Search for the cell housing the specified text and yield its (X, Y) center coordinate. 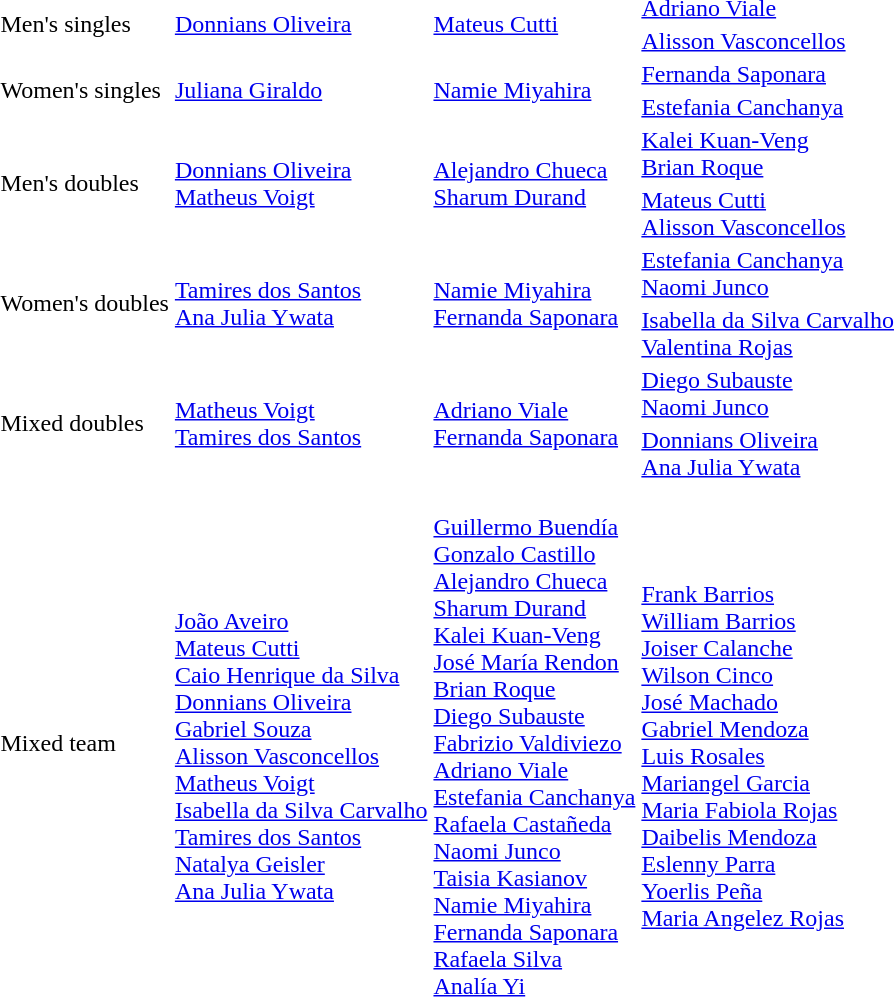
Matheus Voigt Tamires dos Santos (301, 424)
Namie Miyahira (534, 90)
Alejandro Chueca Sharum Durand (534, 184)
Tamires dos Santos Ana Julia Ywata (301, 304)
Juliana Giraldo (301, 90)
Namie Miyahira Fernanda Saponara (534, 304)
Donnians Oliveira Matheus Voigt (301, 184)
Adriano Viale Fernanda Saponara (534, 424)
